From the cell containing the given text, extract its center point as [x, y] coordinate. 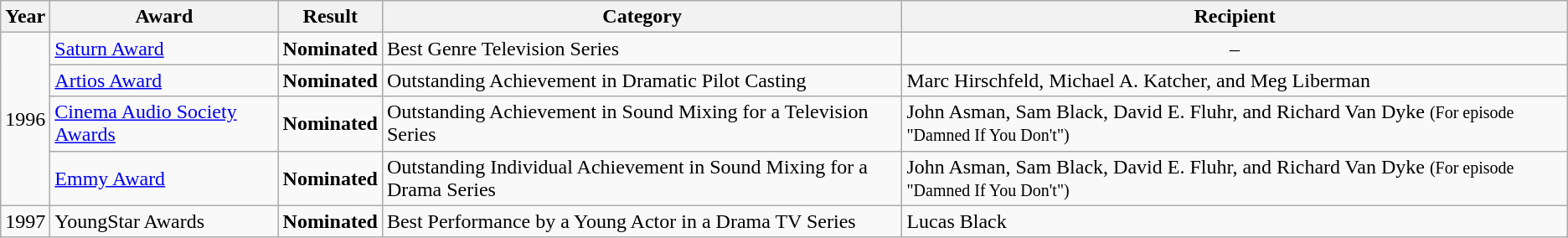
Saturn Award [164, 49]
Year [25, 17]
Marc Hirschfeld, Michael A. Katcher, and Meg Liberman [1235, 80]
Outstanding Achievement in Sound Mixing for a Television Series [642, 124]
– [1235, 49]
Category [642, 17]
Result [330, 17]
Artios Award [164, 80]
1997 [25, 221]
YoungStar Awards [164, 221]
Cinema Audio Society Awards [164, 124]
Award [164, 17]
1996 [25, 119]
Emmy Award [164, 178]
Outstanding Achievement in Dramatic Pilot Casting [642, 80]
Recipient [1235, 17]
Best Genre Television Series [642, 49]
Lucas Black [1235, 221]
Best Performance by a Young Actor in a Drama TV Series [642, 221]
Outstanding Individual Achievement in Sound Mixing for a Drama Series [642, 178]
